Capture the cell that displays the provided text and extract its [x, y] central coordinate. 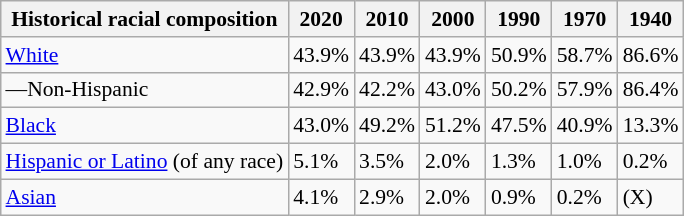
2010 [387, 19]
40.9% [585, 126]
57.9% [585, 90]
1970 [585, 19]
13.3% [651, 126]
51.2% [453, 126]
(X) [651, 197]
4.1% [321, 197]
3.5% [387, 162]
50.9% [519, 55]
White [145, 55]
1940 [651, 19]
Hispanic or Latino (of any race) [145, 162]
49.2% [387, 126]
2.9% [387, 197]
—Non-Hispanic [145, 90]
1.0% [585, 162]
47.5% [519, 126]
50.2% [519, 90]
42.2% [387, 90]
1.3% [519, 162]
1990 [519, 19]
Historical racial composition [145, 19]
2020 [321, 19]
Asian [145, 197]
2000 [453, 19]
5.1% [321, 162]
58.7% [585, 55]
86.4% [651, 90]
0.9% [519, 197]
42.9% [321, 90]
Black [145, 126]
86.6% [651, 55]
